Find where the given text appears and provide that cell's center as (X, Y) coordinate. 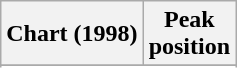
Peakposition (189, 34)
Chart (1998) (72, 34)
